Pinpoint the cell where the given text exists, returning its [x, y] midpoint coordinate. 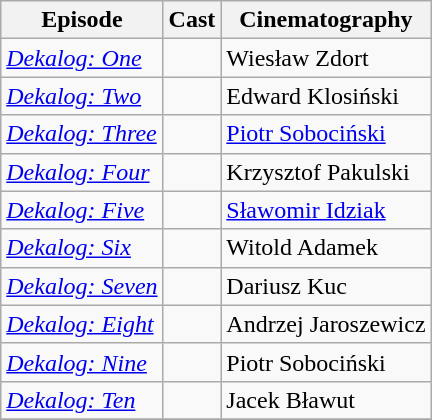
Krzysztof Pakulski [326, 172]
Episode [82, 20]
Cast [192, 20]
Dekalog: Eight [82, 324]
Dekalog: Five [82, 210]
Jacek Bławut [326, 400]
Wiesław Zdort [326, 58]
Dekalog: Seven [82, 286]
Cinematography [326, 20]
Witold Adamek [326, 248]
Dekalog: Ten [82, 400]
Edward Klosiński [326, 96]
Dekalog: One [82, 58]
Dekalog: Three [82, 134]
Sławomir Idziak [326, 210]
Dariusz Kuc [326, 286]
Dekalog: Six [82, 248]
Dekalog: Four [82, 172]
Dekalog: Two [82, 96]
Andrzej Jaroszewicz [326, 324]
Dekalog: Nine [82, 362]
